Extract the (x, y) coordinate from the center of the cell holding the provided text.  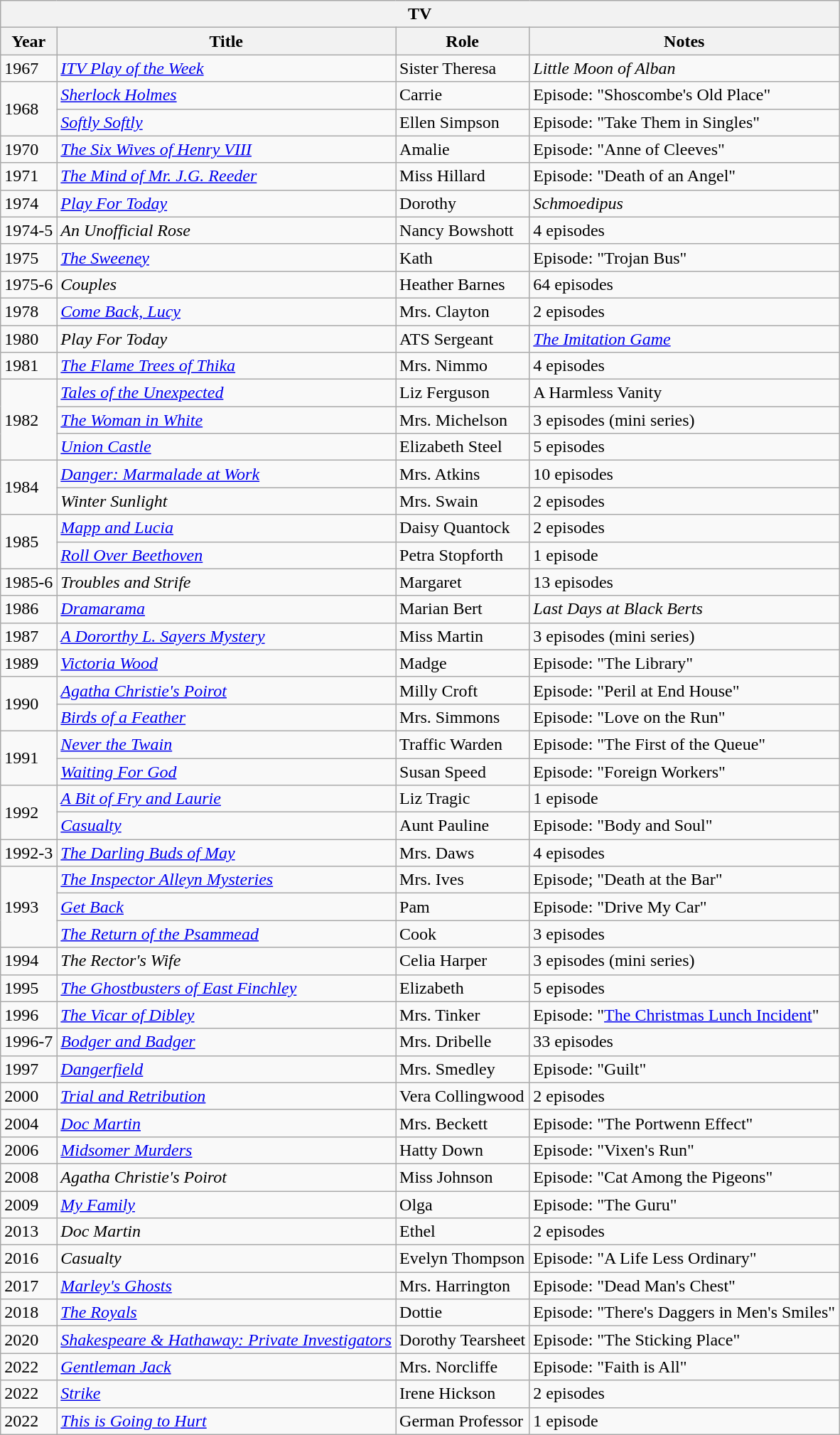
1997 (28, 1069)
1991 (28, 758)
Daisy Quantock (463, 528)
Dangerfield (226, 1069)
Victoria Wood (226, 663)
Elizabeth (463, 988)
2020 (28, 1340)
The Imitation Game (684, 339)
Mrs. Nimmo (463, 366)
1987 (28, 636)
Episode: "Dead Man's Chest" (684, 1286)
Madge (463, 663)
This is Going to Hurt (226, 1421)
1989 (28, 663)
1992 (28, 812)
Roll Over Beethoven (226, 555)
Celia Harper (463, 961)
The Royals (226, 1313)
Winter Sunlight (226, 501)
1970 (28, 149)
Elizabeth Steel (463, 447)
Episode: "The Portwenn Effect" (684, 1123)
Mrs. Daws (463, 853)
Episode: "Faith is All" (684, 1367)
64 episodes (684, 284)
Danger: Marmalade at Work (226, 474)
Couples (226, 284)
Tales of the Unexpected (226, 393)
Aunt Pauline (463, 826)
The Sweeney (226, 257)
Episode: "Body and Soul" (684, 826)
Notes (684, 41)
Marley's Ghosts (226, 1286)
The Ghostbusters of East Finchley (226, 988)
2000 (28, 1096)
Liz Ferguson (463, 393)
1996 (28, 1015)
German Professor (463, 1421)
2016 (28, 1259)
Strike (226, 1394)
Mrs. Beckett (463, 1123)
1985-6 (28, 582)
3 episodes (684, 934)
Episode: "Anne of Cleeves" (684, 149)
Mrs. Harrington (463, 1286)
Heather Barnes (463, 284)
The Woman in White (226, 420)
Episode: "The Guru" (684, 1205)
TV (420, 14)
Episode: "There's Daggers in Men's Smiles" (684, 1313)
Softly Softly (226, 122)
My Family (226, 1205)
Dramarama (226, 609)
1975 (28, 257)
The Six Wives of Henry VIII (226, 149)
2013 (28, 1232)
Trial and Retribution (226, 1096)
1967 (28, 68)
Episode: "Peril at End House" (684, 690)
The Vicar of Dibley (226, 1015)
13 episodes (684, 582)
1995 (28, 988)
Vera Collingwood (463, 1096)
Miss Johnson (463, 1177)
Episode: "The Library" (684, 663)
Episode: "Vixen's Run" (684, 1150)
Episode: "Drive My Car" (684, 907)
1971 (28, 176)
An Unofficial Rose (226, 230)
Title (226, 41)
Mrs. Michelson (463, 420)
1992-3 (28, 853)
Ellen Simpson (463, 122)
2006 (28, 1150)
Episode: "Trojan Bus" (684, 257)
The Inspector Alleyn Mysteries (226, 880)
Liz Tragic (463, 799)
Mrs. Clayton (463, 311)
Dorothy (463, 203)
The Mind of Mr. J.G. Reeder (226, 176)
Waiting For God (226, 771)
Bodger and Badger (226, 1042)
Evelyn Thompson (463, 1259)
The Return of the Psammead (226, 934)
1978 (28, 311)
A Harmless Vanity (684, 393)
Traffic Warden (463, 744)
Irene Hickson (463, 1394)
Episode: "Take Them in Singles" (684, 122)
Dottie (463, 1313)
1982 (28, 420)
Cook (463, 934)
The Flame Trees of Thika (226, 366)
Sherlock Holmes (226, 95)
Hatty Down (463, 1150)
Episode: "Foreign Workers" (684, 771)
Dorothy Tearsheet (463, 1340)
1974-5 (28, 230)
Episode; "Death at the Bar" (684, 880)
Nancy Bowshott (463, 230)
Mapp and Lucia (226, 528)
1994 (28, 961)
Kath (463, 257)
Mrs. Dribelle (463, 1042)
Year (28, 41)
Troubles and Strife (226, 582)
Miss Martin (463, 636)
A Bit of Fry and Laurie (226, 799)
Milly Croft (463, 690)
Episode: "Guilt" (684, 1069)
Episode: "Love on the Run" (684, 717)
1974 (28, 203)
1984 (28, 488)
Petra Stopforth (463, 555)
Olga (463, 1205)
1996-7 (28, 1042)
Carrie (463, 95)
Never the Twain (226, 744)
1968 (28, 109)
Mrs. Swain (463, 501)
1985 (28, 542)
Little Moon of Alban (684, 68)
Episode: "A Life Less Ordinary" (684, 1259)
Union Castle (226, 447)
Gentleman Jack (226, 1367)
Ethel (463, 1232)
Episode: "The First of the Queue" (684, 744)
2017 (28, 1286)
1980 (28, 339)
Mrs. Ives (463, 880)
Susan Speed (463, 771)
Episode: "Cat Among the Pigeons" (684, 1177)
Episode: "The Christmas Lunch Incident" (684, 1015)
33 episodes (684, 1042)
Midsomer Murders (226, 1150)
ATS Sergeant (463, 339)
The Darling Buds of May (226, 853)
Marian Bert (463, 609)
1975-6 (28, 284)
Schmoedipus (684, 203)
Shakespeare & Hathaway: Private Investigators (226, 1340)
Episode: "The Sticking Place" (684, 1340)
ITV Play of the Week (226, 68)
Mrs. Atkins (463, 474)
Miss Hillard (463, 176)
Mrs. Tinker (463, 1015)
The Rector's Wife (226, 961)
A Dororthy L. Sayers Mystery (226, 636)
Mrs. Norcliffe (463, 1367)
Last Days at Black Berts (684, 609)
1981 (28, 366)
1993 (28, 907)
2018 (28, 1313)
10 episodes (684, 474)
Episode: "Death of an Angel" (684, 176)
2004 (28, 1123)
2009 (28, 1205)
Amalie (463, 149)
Sister Theresa (463, 68)
Role (463, 41)
1986 (28, 609)
Mrs. Simmons (463, 717)
Birds of a Feather (226, 717)
1990 (28, 704)
Margaret (463, 582)
Pam (463, 907)
Episode: "Shoscombe's Old Place" (684, 95)
Mrs. Smedley (463, 1069)
Get Back (226, 907)
2008 (28, 1177)
Come Back, Lucy (226, 311)
